From the cell containing the given text, extract its center point as (X, Y) coordinate. 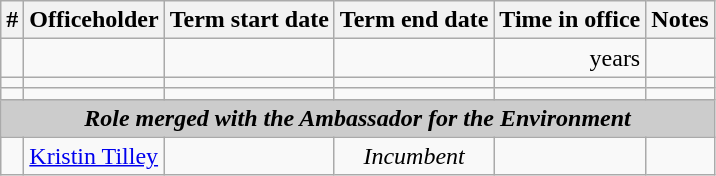
# (12, 20)
Officeholder (94, 20)
Kristin Tilley (94, 156)
Term start date (249, 20)
Role merged with the Ambassador for the Environment (358, 118)
Term end date (414, 20)
Time in office (570, 20)
years (570, 58)
Incumbent (414, 156)
Notes (680, 20)
